Find where the given text appears and provide that cell's center as [x, y] coordinate. 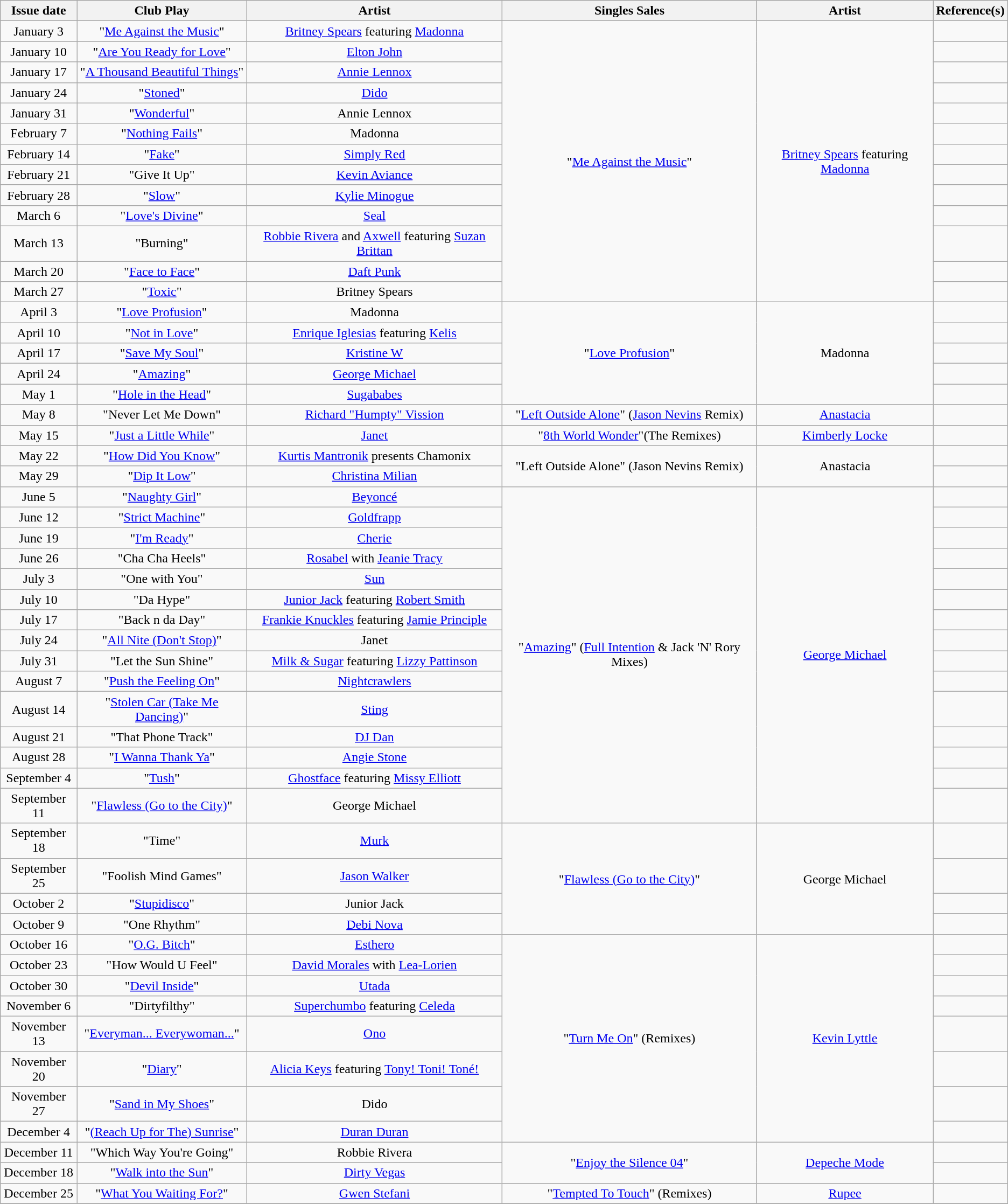
David Morales with Lea-Lorien [375, 965]
Richard "Humpty" Vission [375, 415]
February 7 [39, 134]
"8th World Wonder"(The Remixes) [629, 435]
Junior Jack featuring Robert Smith [375, 600]
February 28 [39, 195]
"I'm Ready" [162, 538]
July 31 [39, 661]
"Toxic" [162, 292]
August 21 [39, 737]
"Hole in the Head" [162, 394]
November 27 [39, 1104]
"One Rhythm" [162, 924]
Reference(s) [970, 11]
"Save My Soul" [162, 353]
Murk [375, 840]
October 16 [39, 944]
January 17 [39, 72]
Kristine W [375, 353]
Goldfrapp [375, 517]
April 10 [39, 333]
"Fake" [162, 154]
Dirty Vegas [375, 1173]
"Dirtyfilthy" [162, 1006]
July 24 [39, 641]
"Dip It Low" [162, 476]
April 3 [39, 312]
Kimberly Locke [844, 435]
Kevin Aviance [375, 175]
"Just a Little While" [162, 435]
Jason Walker [375, 876]
Britney Spears [375, 292]
May 22 [39, 456]
"One with You" [162, 579]
December 18 [39, 1173]
"Nothing Fails" [162, 134]
"How Would U Feel" [162, 965]
"Enjoy the Silence 04" [629, 1163]
"Stolen Car (Take Me Dancing)" [162, 709]
Robbie Rivera [375, 1152]
August 7 [39, 681]
February 14 [39, 154]
March 20 [39, 271]
"Strict Machine" [162, 517]
"I Wanna Thank Ya" [162, 757]
Seal [375, 215]
Kevin Lyttle [844, 1038]
January 24 [39, 93]
May 15 [39, 435]
Enrique Iglesias featuring Kelis [375, 333]
"Diary" [162, 1069]
Singles Sales [629, 11]
July 17 [39, 620]
"Naughty Girl" [162, 497]
Simply Red [375, 154]
Frankie Knuckles featuring Jamie Principle [375, 620]
February 21 [39, 175]
Sugababes [375, 394]
"Face to Face" [162, 271]
"Back n da Day" [162, 620]
"Time" [162, 840]
"Da Hype" [162, 600]
"Walk into the Sun" [162, 1173]
Rosabel with Jeanie Tracy [375, 558]
Christina Milian [375, 476]
September 25 [39, 876]
"How Did You Know" [162, 456]
October 23 [39, 965]
Duran Duran [375, 1132]
Club Play [162, 11]
July 10 [39, 600]
Milk & Sugar featuring Lizzy Pattinson [375, 661]
"All Nite (Don't Stop)" [162, 641]
Nightcrawlers [375, 681]
Utada [375, 985]
"A Thousand Beautiful Things" [162, 72]
January 10 [39, 52]
Superchumbo featuring Celeda [375, 1006]
"What You Waiting For?" [162, 1193]
Sun [375, 579]
April 24 [39, 374]
December 4 [39, 1132]
Beyoncé [375, 497]
January 3 [39, 31]
November 20 [39, 1069]
November 6 [39, 1006]
October 9 [39, 924]
Issue date [39, 11]
June 19 [39, 538]
July 3 [39, 579]
June 26 [39, 558]
"Tempted To Touch" (Remixes) [629, 1193]
Kylie Minogue [375, 195]
October 30 [39, 985]
September 11 [39, 806]
Sting [375, 709]
May 29 [39, 476]
Elton John [375, 52]
December 11 [39, 1152]
"Slow" [162, 195]
May 8 [39, 415]
"Give It Up" [162, 175]
Cherie [375, 538]
Daft Punk [375, 271]
"Cha Cha Heels" [162, 558]
"Amazing" (Full Intention & Jack 'N' Rory Mixes) [629, 655]
"Let the Sun Shine" [162, 661]
"O.G. Bitch" [162, 944]
December 25 [39, 1193]
"Are You Ready for Love" [162, 52]
Robbie Rivera and Axwell featuring Suzan Brittan [375, 243]
Junior Jack [375, 903]
March 13 [39, 243]
Kurtis Mantronik presents Chamonix [375, 456]
"Tush" [162, 778]
"Wonderful" [162, 113]
"Everyman... Everywoman..." [162, 1034]
"That Phone Track" [162, 737]
DJ Dan [375, 737]
"Not in Love" [162, 333]
Depeche Mode [844, 1163]
March 6 [39, 215]
"Turn Me On" (Remixes) [629, 1038]
Debi Nova [375, 924]
"Burning" [162, 243]
September 18 [39, 840]
"Which Way You're Going" [162, 1152]
"Foolish Mind Games" [162, 876]
June 5 [39, 497]
August 14 [39, 709]
January 31 [39, 113]
"Devil Inside" [162, 985]
November 13 [39, 1034]
Angie Stone [375, 757]
"Stupidisco" [162, 903]
Ono [375, 1034]
"Stoned" [162, 93]
Rupee [844, 1193]
May 1 [39, 394]
"Sand in My Shoes" [162, 1104]
"Love's Divine" [162, 215]
Alicia Keys featuring Tony! Toni! Toné! [375, 1069]
August 28 [39, 757]
Gwen Stefani [375, 1193]
"Push the Feeling On" [162, 681]
"Never Let Me Down" [162, 415]
Esthero [375, 944]
March 27 [39, 292]
October 2 [39, 903]
September 4 [39, 778]
April 17 [39, 353]
Ghostface featuring Missy Elliott [375, 778]
June 12 [39, 517]
"Amazing" [162, 374]
"(Reach Up for The) Sunrise" [162, 1132]
